Return [x, y] of the center of cell containing provided text 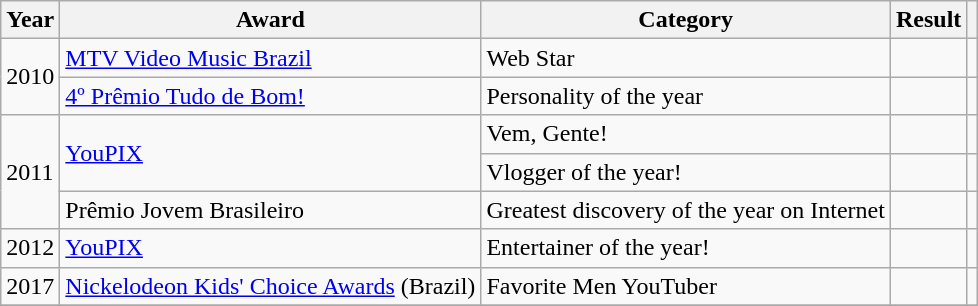
2010 [30, 77]
Greatest discovery of the year on Internet [686, 210]
2012 [30, 248]
Prêmio Jovem Brasileiro [270, 210]
Favorite Men YouTuber [686, 286]
Vem, Gente! [686, 134]
Result [928, 20]
2011 [30, 172]
Category [686, 20]
Year [30, 20]
Personality of the year [686, 96]
Award [270, 20]
2017 [30, 286]
4º Prêmio Tudo de Bom! [270, 96]
Web Star [686, 58]
Entertainer of the year! [686, 248]
Vlogger of the year! [686, 172]
MTV Video Music Brazil [270, 58]
Nickelodeon Kids' Choice Awards (Brazil) [270, 286]
